Pinpoint the cell where the given text exists, returning its [X, Y] midpoint coordinate. 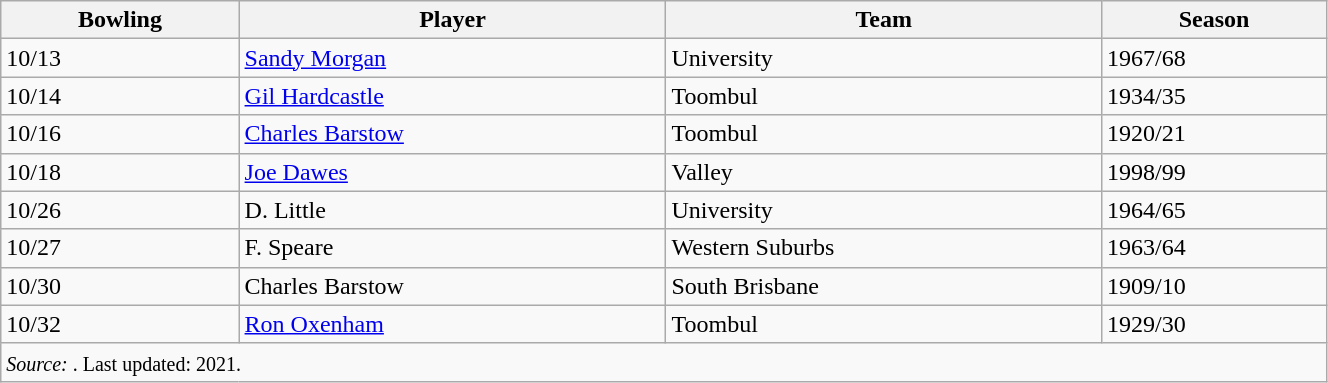
10/30 [120, 286]
Gil Hardcastle [452, 96]
Sandy Morgan [452, 58]
Team [884, 20]
1964/65 [1214, 210]
Joe Dawes [452, 172]
D. Little [452, 210]
10/16 [120, 134]
1963/64 [1214, 248]
10/18 [120, 172]
Season [1214, 20]
1929/30 [1214, 324]
10/32 [120, 324]
1967/68 [1214, 58]
10/13 [120, 58]
10/26 [120, 210]
1934/35 [1214, 96]
Valley [884, 172]
Western Suburbs [884, 248]
1920/21 [1214, 134]
1998/99 [1214, 172]
1909/10 [1214, 286]
Bowling [120, 20]
10/27 [120, 248]
Player [452, 20]
Ron Oxenham [452, 324]
10/14 [120, 96]
F. Speare [452, 248]
Source: . Last updated: 2021. [664, 362]
South Brisbane [884, 286]
